Extract the [X, Y] coordinate from the center of the cell holding the provided text.  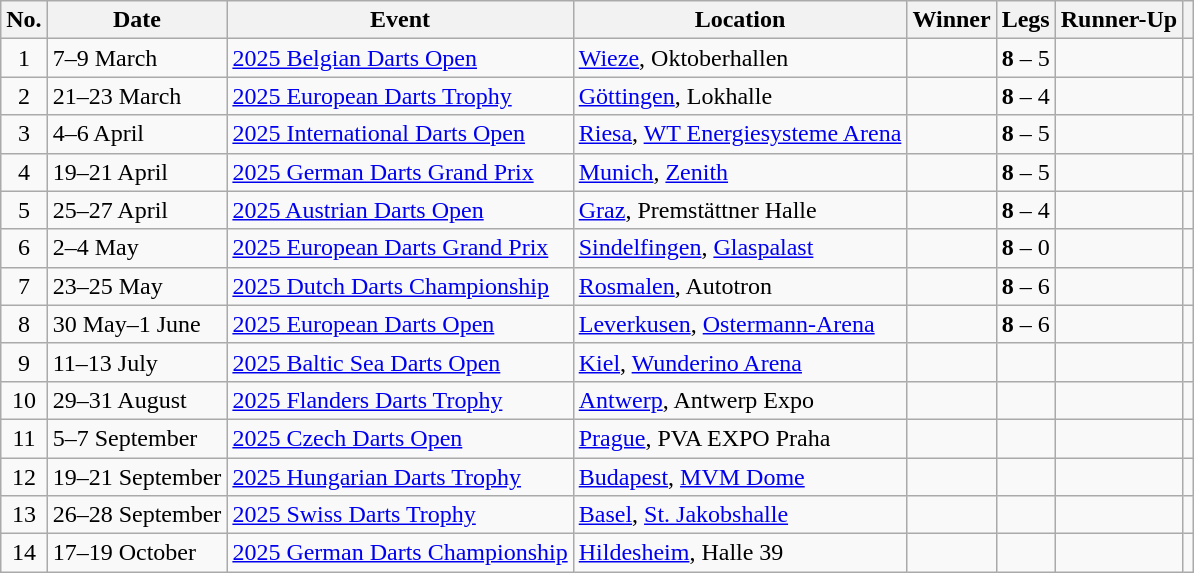
Legs [1026, 20]
13 [24, 515]
Event [400, 20]
Riesa, WT Energiesysteme Arena [740, 134]
2025 Dutch Darts Championship [400, 286]
25–27 April [137, 210]
6 [24, 248]
Location [740, 20]
12 [24, 477]
2 [24, 96]
26–28 September [137, 515]
7 [24, 286]
4 [24, 172]
Sindelfingen, Glaspalast [740, 248]
2025 German Darts Grand Prix [400, 172]
2025 Austrian Darts Open [400, 210]
30 May–1 June [137, 324]
Wieze, Oktoberhallen [740, 58]
Prague, PVA EXPO Praha [740, 438]
9 [24, 362]
8 – 0 [1026, 248]
Basel, St. Jakobshalle [740, 515]
Rosmalen, Autotron [740, 286]
4–6 April [137, 134]
2025 Flanders Darts Trophy [400, 400]
2025 European Darts Open [400, 324]
2–4 May [137, 248]
3 [24, 134]
2025 Swiss Darts Trophy [400, 515]
5 [24, 210]
2025 German Darts Championship [400, 553]
1 [24, 58]
2025 Czech Darts Open [400, 438]
No. [24, 20]
23–25 May [137, 286]
17–19 October [137, 553]
Winner [952, 20]
2025 European Darts Grand Prix [400, 248]
2025 International Darts Open [400, 134]
14 [24, 553]
2025 Belgian Darts Open [400, 58]
2025 Baltic Sea Darts Open [400, 362]
Antwerp, Antwerp Expo [740, 400]
8 [24, 324]
10 [24, 400]
29–31 August [137, 400]
Runner-Up [1119, 20]
11–13 July [137, 362]
11 [24, 438]
Graz, Premstättner Halle [740, 210]
Leverkusen, Ostermann-Arena [740, 324]
2025 European Darts Trophy [400, 96]
Hildesheim, Halle 39 [740, 553]
Munich, Zenith [740, 172]
Göttingen, Lokhalle [740, 96]
Budapest, MVM Dome [740, 477]
19–21 September [137, 477]
7–9 March [137, 58]
21–23 March [137, 96]
19–21 April [137, 172]
2025 Hungarian Darts Trophy [400, 477]
Kiel, Wunderino Arena [740, 362]
5–7 September [137, 438]
Date [137, 20]
